Locate the cell with the specified text and output its [X, Y] center coordinate. 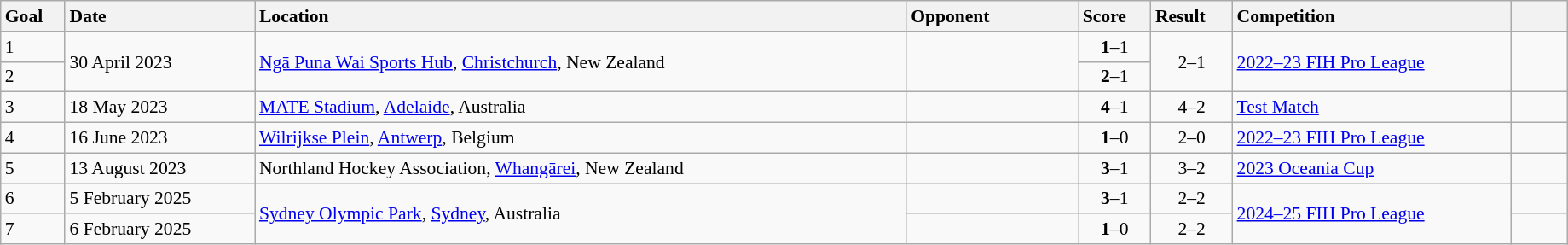
5 [33, 168]
Score [1115, 16]
Ngā Puna Wai Sports Hub, Christchurch, New Zealand [581, 61]
Opponent [992, 16]
2–0 [1192, 138]
18 May 2023 [159, 108]
MATE Stadium, Adelaide, Australia [581, 108]
Wilrijkse Plein, Antwerp, Belgium [581, 138]
1–1 [1115, 47]
Goal [33, 16]
2024–25 FIH Pro League [1373, 213]
4 [33, 138]
4–1 [1115, 108]
Sydney Olympic Park, Sydney, Australia [581, 213]
30 April 2023 [159, 61]
4–2 [1192, 108]
2023 Oceania Cup [1373, 168]
Test Match [1373, 108]
3 [33, 108]
6 [33, 199]
3–2 [1192, 168]
Result [1192, 16]
6 February 2025 [159, 230]
16 June 2023 [159, 138]
Date [159, 16]
7 [33, 230]
Northland Hockey Association, Whangārei, New Zealand [581, 168]
5 February 2025 [159, 199]
13 August 2023 [159, 168]
2 [33, 77]
1 [33, 47]
Competition [1373, 16]
Location [581, 16]
